Capture the cell that displays the provided text and extract its [X, Y] central coordinate. 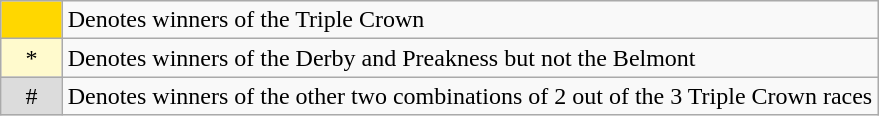
Denotes winners of the Derby and Preakness but not the Belmont [470, 58]
Denotes winners of the other two combinations of 2 out of the 3 Triple Crown races [470, 96]
# [32, 96]
* [32, 58]
Denotes winners of the Triple Crown [470, 20]
